Return (x, y) of the center of cell containing provided text 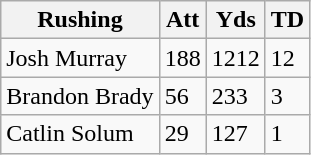
127 (236, 134)
1 (287, 134)
1212 (236, 58)
Josh Murray (80, 58)
56 (182, 96)
Rushing (80, 20)
3 (287, 96)
TD (287, 20)
233 (236, 96)
29 (182, 134)
12 (287, 58)
188 (182, 58)
Att (182, 20)
Brandon Brady (80, 96)
Yds (236, 20)
Catlin Solum (80, 134)
